Locate the cell with the specified text and output its [X, Y] center coordinate. 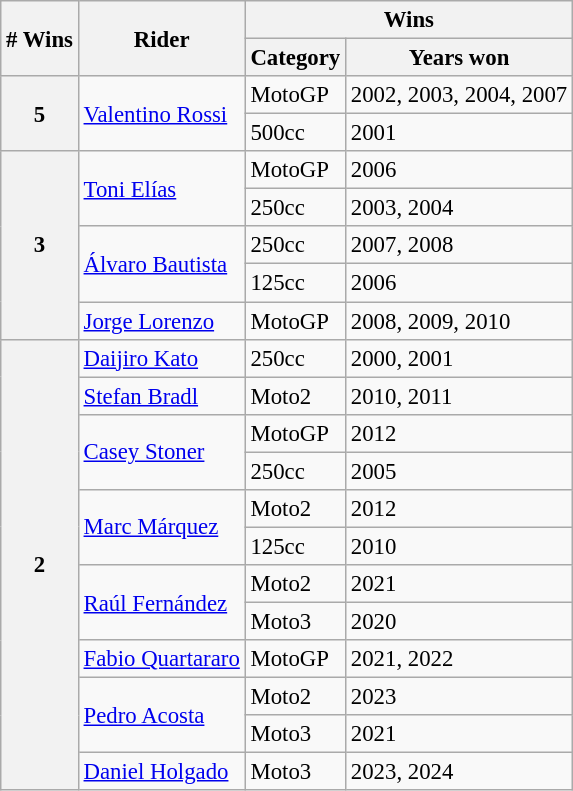
Daniel Holgado [162, 772]
2 [40, 564]
2007, 2008 [460, 245]
Fabio Quartararo [162, 659]
2003, 2004 [460, 208]
2023, 2024 [460, 772]
Álvaro Bautista [162, 264]
Casey Stoner [162, 452]
Wins [408, 20]
2020 [460, 621]
Jorge Lorenzo [162, 321]
2008, 2009, 2010 [460, 321]
2001 [460, 133]
Category [295, 58]
Valentino Rossi [162, 114]
2010 [460, 546]
Marc Márquez [162, 528]
Daijiro Kato [162, 358]
2021, 2022 [460, 659]
2023 [460, 697]
Stefan Bradl [162, 396]
5 [40, 114]
Rider [162, 38]
2005 [460, 471]
Raúl Fernández [162, 602]
Toni Elías [162, 188]
2010, 2011 [460, 396]
2002, 2003, 2004, 2007 [460, 95]
500cc [295, 133]
2000, 2001 [460, 358]
Pedro Acosta [162, 716]
# Wins [40, 38]
3 [40, 245]
Years won [460, 58]
